For the text-containing cell, return its midpoint in (x, y) coordinate format. 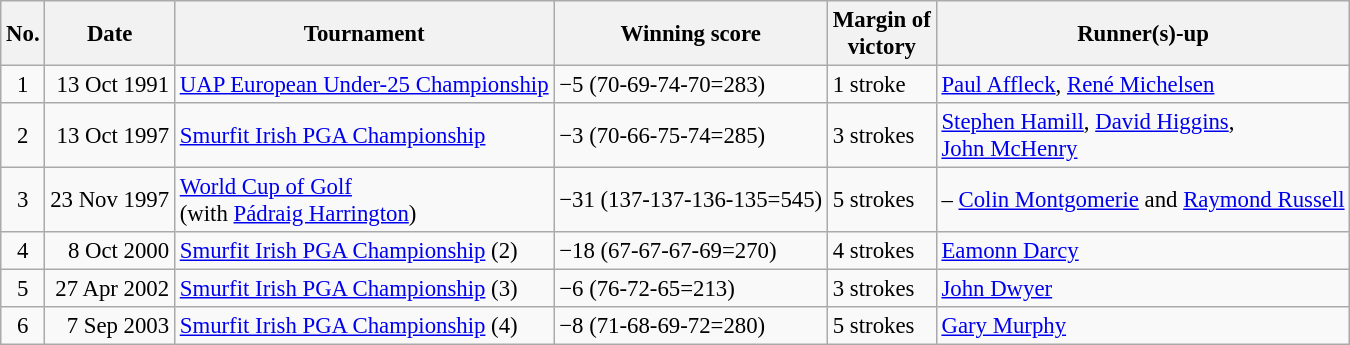
4 (23, 251)
John Dwyer (1143, 289)
−5 (70-69-74-70=283) (691, 85)
2 (23, 136)
5 (23, 289)
Margin ofvictory (882, 34)
27 Apr 2002 (110, 289)
No. (23, 34)
1 (23, 85)
4 strokes (882, 251)
Date (110, 34)
Runner(s)-up (1143, 34)
Smurfit Irish PGA Championship (364, 136)
UAP European Under-25 Championship (364, 85)
Winning score (691, 34)
13 Oct 1997 (110, 136)
Eamonn Darcy (1143, 251)
1 stroke (882, 85)
Smurfit Irish PGA Championship (3) (364, 289)
5 strokes (882, 200)
8 Oct 2000 (110, 251)
−3 (70-66-75-74=285) (691, 136)
−6 (76-72-65=213) (691, 289)
World Cup of Golf(with Pádraig Harrington) (364, 200)
13 Oct 1991 (110, 85)
3 (23, 200)
Paul Affleck, René Michelsen (1143, 85)
Tournament (364, 34)
−18 (67-67-67-69=270) (691, 251)
– Colin Montgomerie and Raymond Russell (1143, 200)
Smurfit Irish PGA Championship (2) (364, 251)
−31 (137-137-136-135=545) (691, 200)
Stephen Hamill, David Higgins, John McHenry (1143, 136)
23 Nov 1997 (110, 200)
